Provide the [X, Y] coordinate of the cell's center where the given text is located.  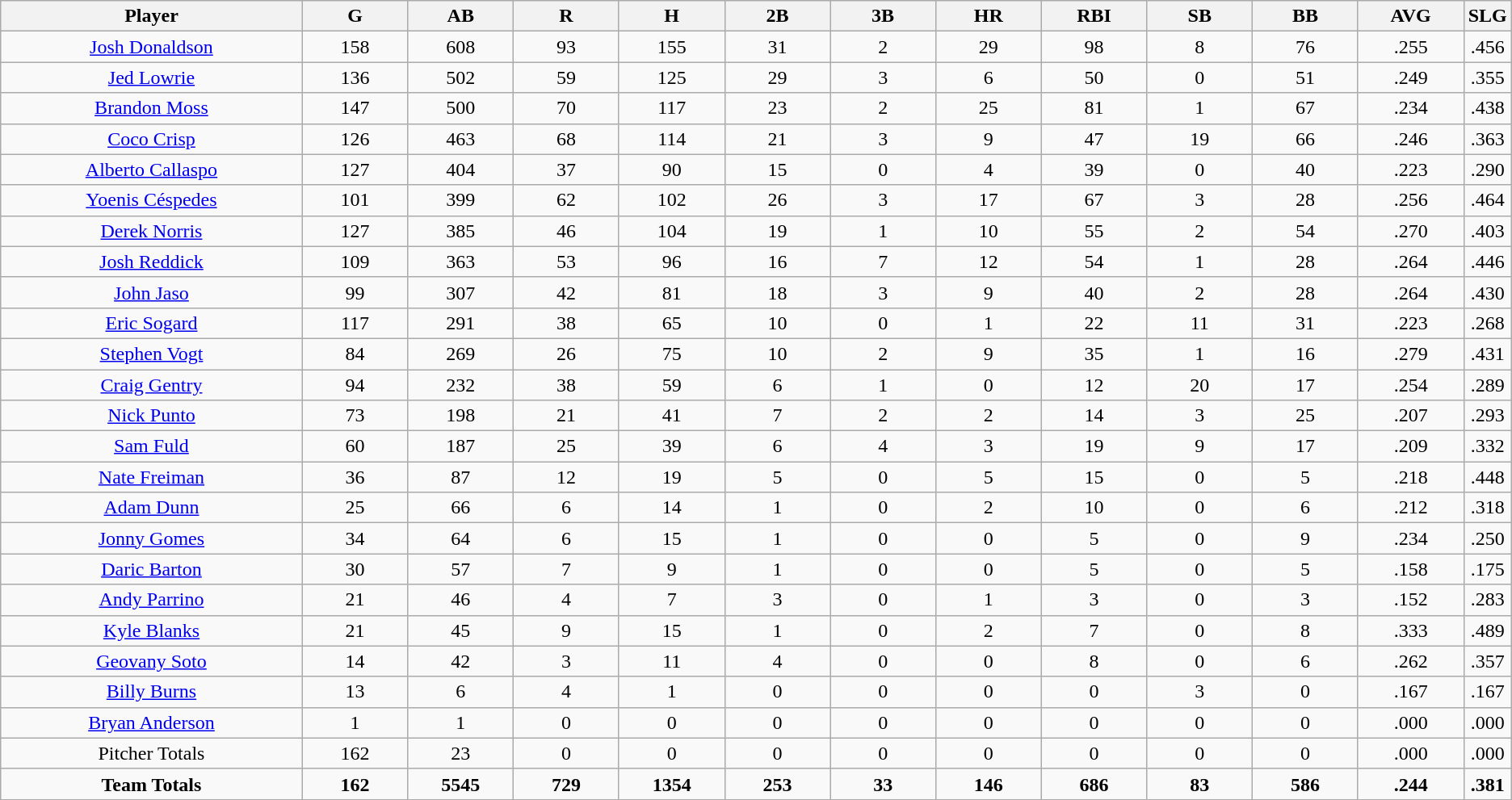
155 [672, 47]
385 [460, 231]
Geovany Soto [152, 661]
.254 [1410, 385]
BB [1305, 16]
G [355, 16]
399 [460, 200]
463 [460, 139]
146 [989, 784]
198 [460, 416]
158 [355, 47]
101 [355, 200]
Sam Fuld [152, 446]
57 [460, 569]
98 [1094, 47]
.357 [1488, 661]
586 [1305, 784]
Player [152, 16]
.218 [1410, 477]
114 [672, 139]
Yoenis Céspedes [152, 200]
HR [989, 16]
.438 [1488, 108]
.246 [1410, 139]
SLG [1488, 16]
.318 [1488, 508]
.152 [1410, 600]
.279 [1410, 354]
65 [672, 323]
3B [884, 16]
60 [355, 446]
62 [567, 200]
Derek Norris [152, 231]
.333 [1410, 630]
87 [460, 477]
Nick Punto [152, 416]
41 [672, 416]
404 [460, 170]
99 [355, 292]
126 [355, 139]
.489 [1488, 630]
Adam Dunn [152, 508]
608 [460, 47]
307 [460, 292]
187 [460, 446]
.448 [1488, 477]
20 [1200, 385]
96 [672, 262]
73 [355, 416]
500 [460, 108]
83 [1200, 784]
Daric Barton [152, 569]
Nate Freiman [152, 477]
70 [567, 108]
50 [1094, 77]
102 [672, 200]
75 [672, 354]
253 [777, 784]
Brandon Moss [152, 108]
Alberto Callaspo [152, 170]
36 [355, 477]
.283 [1488, 600]
55 [1094, 231]
.289 [1488, 385]
Kyle Blanks [152, 630]
729 [567, 784]
Billy Burns [152, 692]
Andy Parrino [152, 600]
Bryan Anderson [152, 723]
AVG [1410, 16]
34 [355, 538]
.290 [1488, 170]
R [567, 16]
.293 [1488, 416]
93 [567, 47]
94 [355, 385]
Craig Gentry [152, 385]
33 [884, 784]
76 [1305, 47]
.464 [1488, 200]
.212 [1410, 508]
363 [460, 262]
84 [355, 354]
502 [460, 77]
Coco Crisp [152, 139]
Jonny Gomes [152, 538]
22 [1094, 323]
30 [355, 569]
Stephen Vogt [152, 354]
125 [672, 77]
.250 [1488, 538]
109 [355, 262]
Pitcher Totals [152, 753]
68 [567, 139]
.446 [1488, 262]
45 [460, 630]
47 [1094, 139]
.270 [1410, 231]
.158 [1410, 569]
.262 [1410, 661]
Team Totals [152, 784]
.244 [1410, 784]
SB [1200, 16]
Eric Sogard [152, 323]
RBI [1094, 16]
.332 [1488, 446]
1354 [672, 784]
35 [1094, 354]
147 [355, 108]
18 [777, 292]
.209 [1410, 446]
.268 [1488, 323]
Josh Reddick [152, 262]
136 [355, 77]
232 [460, 385]
John Jaso [152, 292]
2B [777, 16]
.430 [1488, 292]
37 [567, 170]
.456 [1488, 47]
Josh Donaldson [152, 47]
104 [672, 231]
64 [460, 538]
51 [1305, 77]
.175 [1488, 569]
.381 [1488, 784]
.431 [1488, 354]
.363 [1488, 139]
5545 [460, 784]
.256 [1410, 200]
.255 [1410, 47]
.207 [1410, 416]
686 [1094, 784]
.355 [1488, 77]
291 [460, 323]
13 [355, 692]
.403 [1488, 231]
53 [567, 262]
269 [460, 354]
H [672, 16]
90 [672, 170]
.249 [1410, 77]
AB [460, 16]
Jed Lowrie [152, 77]
